Detect which cell encompasses the target text, then output its [x, y] center coordinate. 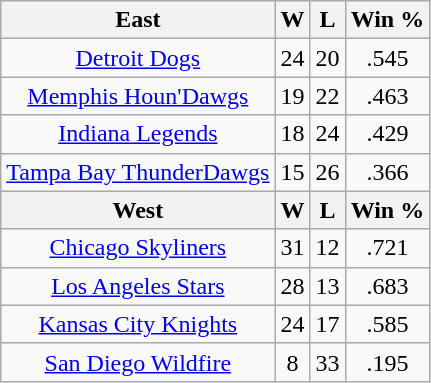
22 [328, 96]
West [138, 210]
.683 [388, 286]
East [138, 20]
.429 [388, 134]
.195 [388, 362]
Chicago Skyliners [138, 248]
18 [292, 134]
San Diego Wildfire [138, 362]
.721 [388, 248]
19 [292, 96]
33 [328, 362]
20 [328, 58]
Kansas City Knights [138, 324]
26 [328, 172]
Indiana Legends [138, 134]
13 [328, 286]
Memphis Houn'Dawgs [138, 96]
.545 [388, 58]
15 [292, 172]
.585 [388, 324]
28 [292, 286]
.463 [388, 96]
Detroit Dogs [138, 58]
31 [292, 248]
Los Angeles Stars [138, 286]
17 [328, 324]
8 [292, 362]
12 [328, 248]
.366 [388, 172]
Tampa Bay ThunderDawgs [138, 172]
